Provide the (X, Y) coordinate of the cell's center where the given text is located.  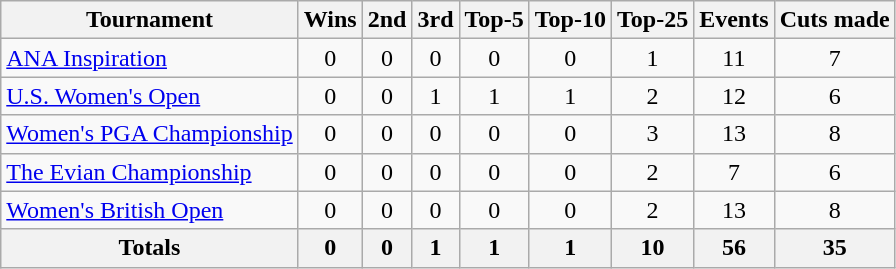
3rd (436, 20)
35 (834, 248)
U.S. Women's Open (150, 96)
Top-25 (652, 20)
11 (734, 58)
10 (652, 248)
2nd (387, 20)
Totals (150, 248)
Top-10 (570, 20)
12 (734, 96)
Top-5 (494, 20)
Tournament (150, 20)
3 (652, 134)
56 (734, 248)
The Evian Championship (150, 172)
Cuts made (834, 20)
Women's PGA Championship (150, 134)
Wins (330, 20)
Women's British Open (150, 210)
ANA Inspiration (150, 58)
Events (734, 20)
